Provide the [x, y] coordinate of the cell's center where the given text is located.  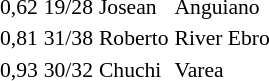
Roberto [134, 38]
31/38 [68, 38]
